For the text-containing cell, return its midpoint in (X, Y) coordinate format. 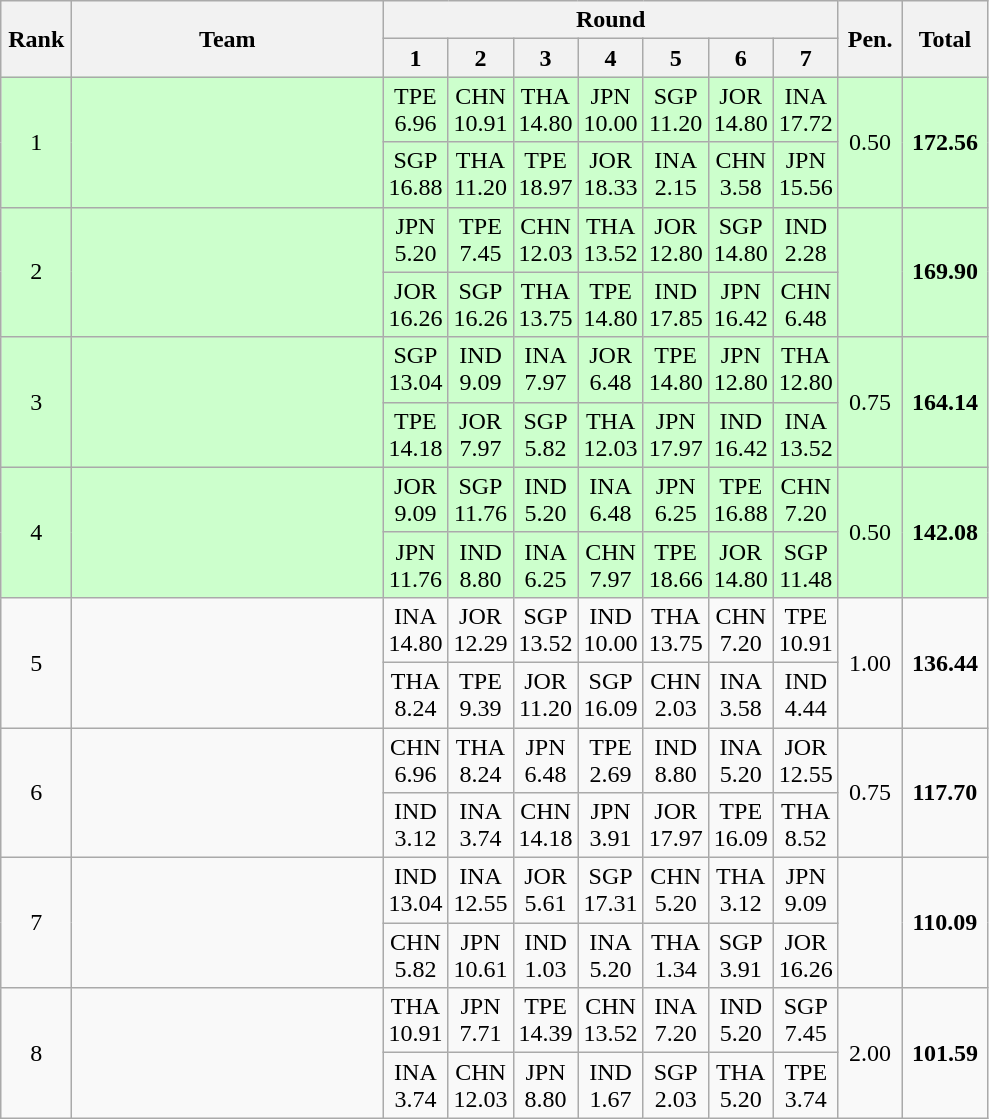
INA17.72 (806, 110)
JPN6.25 (676, 500)
SGP11.76 (480, 500)
SGP2.03 (676, 1086)
JOR12.29 (480, 630)
JOR12.80 (676, 240)
172.56 (945, 142)
INA7.97 (546, 370)
TPE3.74 (806, 1086)
TPE10.91 (806, 630)
INA13.52 (806, 434)
JOR6.48 (610, 370)
164.14 (945, 402)
TPE7.45 (480, 240)
JOR9.09 (416, 500)
JPN5.20 (416, 240)
CHN6.48 (806, 304)
IND17.85 (676, 304)
IND1.67 (610, 1086)
INA12.55 (480, 890)
SGP16.88 (416, 174)
JPN7.71 (480, 1020)
117.70 (945, 793)
THA11.20 (480, 174)
CHN5.82 (416, 956)
8 (36, 1053)
IND10.00 (610, 630)
INA2.15 (676, 174)
THA14.80 (546, 110)
INA3.58 (740, 694)
THA12.80 (806, 370)
JPN11.76 (416, 564)
JOR12.55 (806, 760)
JPN8.80 (546, 1086)
CHN10.91 (480, 110)
THA3.12 (740, 890)
THA13.52 (610, 240)
JPN12.80 (740, 370)
SGP16.26 (480, 304)
CHN6.96 (416, 760)
169.90 (945, 272)
JPN15.56 (806, 174)
Round (610, 20)
SGP5.82 (546, 434)
IND3.12 (416, 826)
THA1.34 (676, 956)
INA7.20 (676, 1020)
THA12.03 (610, 434)
JPN10.61 (480, 956)
INA6.25 (546, 564)
TPE14.18 (416, 434)
CHN13.52 (610, 1020)
Pen. (870, 39)
CHN5.20 (676, 890)
IND2.28 (806, 240)
INA14.80 (416, 630)
IND4.44 (806, 694)
Total (945, 39)
SGP13.52 (546, 630)
THA8.52 (806, 826)
IND1.03 (546, 956)
SGP17.31 (610, 890)
TPE18.97 (546, 174)
JPN6.48 (546, 760)
SGP14.80 (740, 240)
INA6.48 (610, 500)
JOR18.33 (610, 174)
Rank (36, 39)
2.00 (870, 1053)
Team (228, 39)
SGP3.91 (740, 956)
IND16.42 (740, 434)
CHN7.97 (610, 564)
SGP11.20 (676, 110)
101.59 (945, 1053)
IND9.09 (480, 370)
JOR5.61 (546, 890)
TPE18.66 (676, 564)
JPN9.09 (806, 890)
IND13.04 (416, 890)
CHN14.18 (546, 826)
JOR11.20 (546, 694)
JOR7.97 (480, 434)
SGP13.04 (416, 370)
TPE9.39 (480, 694)
JPN17.97 (676, 434)
JPN10.00 (610, 110)
JPN3.91 (610, 826)
CHN3.58 (740, 174)
SGP16.09 (610, 694)
THA10.91 (416, 1020)
THA5.20 (740, 1086)
JOR17.97 (676, 826)
TPE16.09 (740, 826)
SGP11.48 (806, 564)
TPE14.39 (546, 1020)
SGP7.45 (806, 1020)
TPE16.88 (740, 500)
136.44 (945, 662)
TPE6.96 (416, 110)
1.00 (870, 662)
110.09 (945, 923)
CHN2.03 (676, 694)
142.08 (945, 532)
TPE2.69 (610, 760)
JPN16.42 (740, 304)
